Provide the (x, y) coordinate of the cell's center where the given text is located.  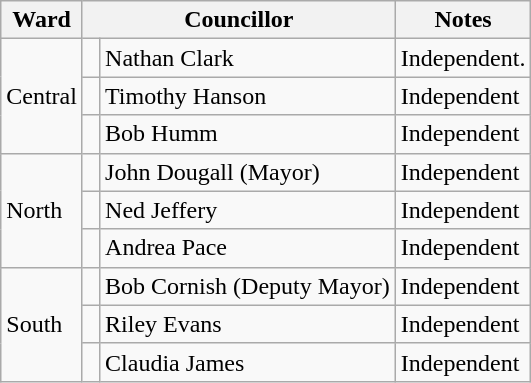
John Dougall (Mayor) (248, 172)
Central (42, 96)
South (42, 324)
Riley Evans (248, 324)
North (42, 210)
Ward (42, 20)
Claudia James (248, 362)
Bob Cornish (Deputy Mayor) (248, 286)
Timothy Hanson (248, 96)
Councillor (238, 20)
Independent. (463, 58)
Nathan Clark (248, 58)
Notes (463, 20)
Ned Jeffery (248, 210)
Bob Humm (248, 134)
Andrea Pace (248, 248)
